Scan for the cell matching the given text and deliver its [X, Y] coordinate at center. 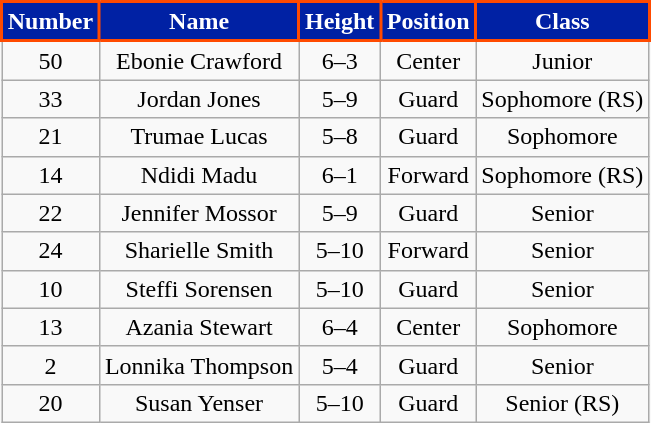
5–8 [340, 137]
Height [340, 22]
13 [51, 327]
Position [428, 22]
Class [562, 22]
6–4 [340, 327]
14 [51, 175]
Junior [562, 60]
50 [51, 60]
5–4 [340, 365]
33 [51, 99]
24 [51, 251]
Jennifer Mossor [198, 213]
10 [51, 289]
Azania Stewart [198, 327]
6–3 [340, 60]
21 [51, 137]
Jordan Jones [198, 99]
Ndidi Madu [198, 175]
20 [51, 403]
Ebonie Crawford [198, 60]
2 [51, 365]
Trumae Lucas [198, 137]
Number [51, 22]
Steffi Sorensen [198, 289]
Senior (RS) [562, 403]
Lonnika Thompson [198, 365]
Name [198, 22]
Sharielle Smith [198, 251]
Susan Yenser [198, 403]
6–1 [340, 175]
22 [51, 213]
